Provide the (x, y) coordinate of the cell's center where the given text is located.  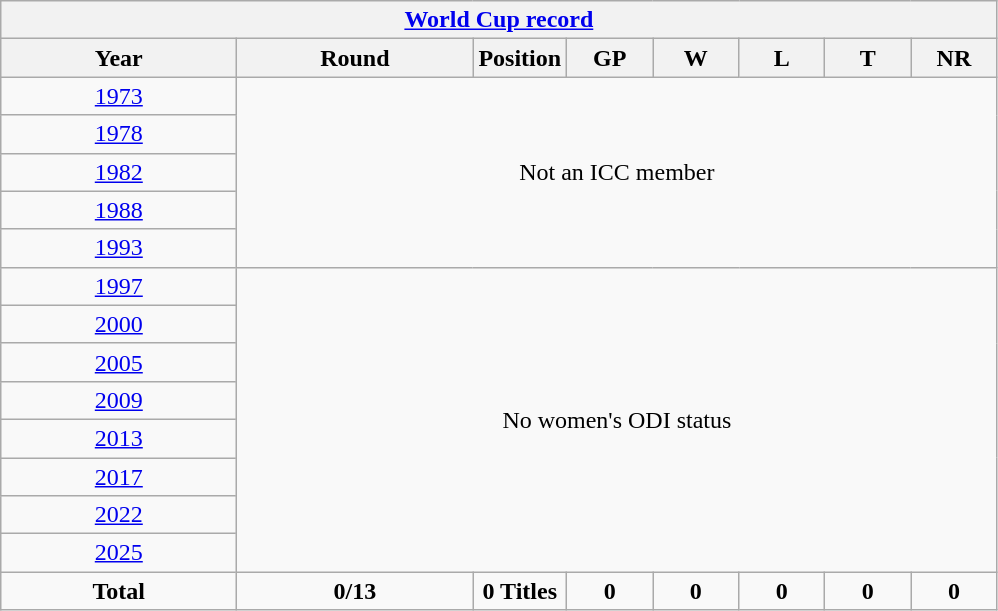
1978 (119, 134)
0 Titles (520, 591)
W (696, 58)
NR (954, 58)
2005 (119, 362)
1982 (119, 172)
2017 (119, 477)
1993 (119, 248)
2022 (119, 515)
1988 (119, 210)
L (782, 58)
GP (610, 58)
2013 (119, 438)
0/13 (355, 591)
2025 (119, 553)
Total (119, 591)
World Cup record (499, 20)
Year (119, 58)
1973 (119, 96)
2009 (119, 400)
Round (355, 58)
1997 (119, 286)
Position (520, 58)
Not an ICC member (617, 172)
T (868, 58)
2000 (119, 324)
No women's ODI status (617, 419)
